Search for the cell housing the specified text and yield its [X, Y] center coordinate. 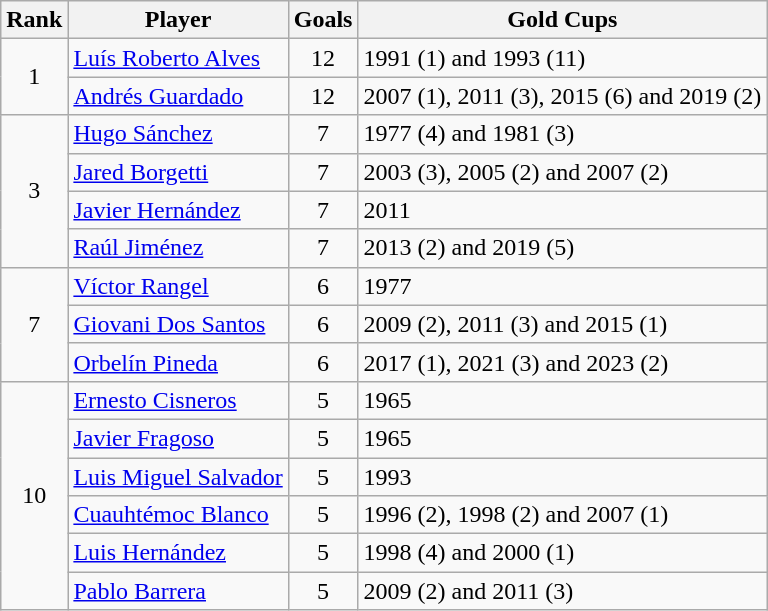
Ernesto Cisneros [178, 400]
Jared Borgetti [178, 172]
1977 [562, 286]
Player [178, 20]
Luis Miguel Salvador [178, 477]
Goals [323, 20]
Giovani Dos Santos [178, 324]
Javier Fragoso [178, 438]
2003 (3), 2005 (2) and 2007 (2) [562, 172]
Javier Hernández [178, 210]
1991 (1) and 1993 (11) [562, 58]
2007 (1), 2011 (3), 2015 (6) and 2019 (2) [562, 96]
Raúl Jiménez [178, 248]
Gold Cups [562, 20]
1998 (4) and 2000 (1) [562, 553]
1993 [562, 477]
10 [34, 495]
Víctor Rangel [178, 286]
3 [34, 191]
2009 (2) and 2011 (3) [562, 591]
2009 (2), 2011 (3) and 2015 (1) [562, 324]
Hugo Sánchez [178, 134]
Luis Hernández [178, 553]
2011 [562, 210]
2013 (2) and 2019 (5) [562, 248]
Luís Roberto Alves [178, 58]
1977 (4) and 1981 (3) [562, 134]
Pablo Barrera [178, 591]
Andrés Guardado [178, 96]
1996 (2), 1998 (2) and 2007 (1) [562, 515]
Rank [34, 20]
Cuauhtémoc Blanco [178, 515]
2017 (1), 2021 (3) and 2023 (2) [562, 362]
Orbelín Pineda [178, 362]
1 [34, 77]
